Extract the [x, y] coordinate from the center of the cell holding the provided text.  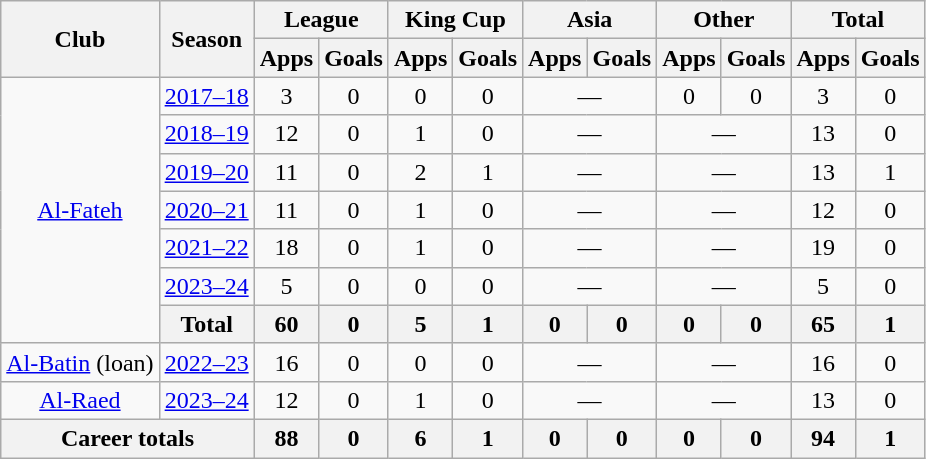
2022–23 [206, 362]
2 [420, 172]
Season [206, 39]
Al-Fateh [80, 210]
League [321, 20]
60 [286, 324]
6 [420, 438]
2018–19 [206, 134]
2019–20 [206, 172]
18 [286, 248]
Al-Batin (loan) [80, 362]
2017–18 [206, 96]
King Cup [455, 20]
Al-Raed [80, 400]
2020–21 [206, 210]
94 [823, 438]
65 [823, 324]
Asia [590, 20]
Other [724, 20]
88 [286, 438]
Career totals [128, 438]
19 [823, 248]
Club [80, 39]
2021–22 [206, 248]
